Return the [X, Y] coordinate for the center point of the cell that contains the specified text.  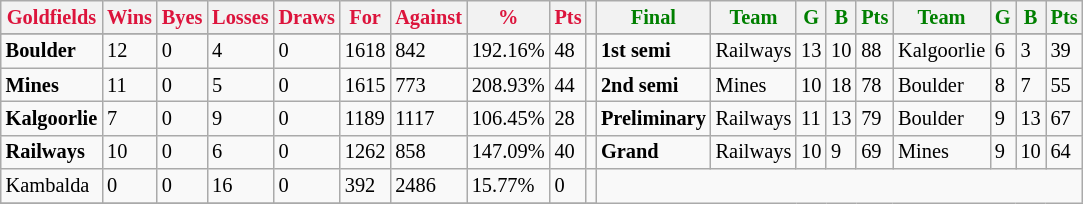
88 [874, 51]
Goldfields [52, 17]
44 [568, 85]
16 [240, 186]
2486 [428, 186]
773 [428, 85]
1615 [365, 85]
3 [1031, 51]
15.77% [508, 186]
2nd semi [654, 85]
64 [1064, 152]
Byes [182, 17]
Losses [240, 17]
Against [428, 17]
842 [428, 51]
78 [874, 85]
208.93% [508, 85]
Kambalda [52, 186]
5 [240, 85]
48 [568, 51]
12 [130, 51]
55 [1064, 85]
Wins [130, 17]
28 [568, 118]
1618 [365, 51]
% [508, 17]
106.45% [508, 118]
79 [874, 118]
147.09% [508, 152]
Preliminary [654, 118]
1262 [365, 152]
For [365, 17]
1st semi [654, 51]
Grand [654, 152]
4 [240, 51]
Final [654, 17]
192.16% [508, 51]
8 [1003, 85]
858 [428, 152]
40 [568, 152]
1189 [365, 118]
Draws [307, 17]
69 [874, 152]
1117 [428, 118]
39 [1064, 51]
18 [841, 85]
392 [365, 186]
67 [1064, 118]
